Identify which cell holds the provided text, then report its (x, y) central coordinate. 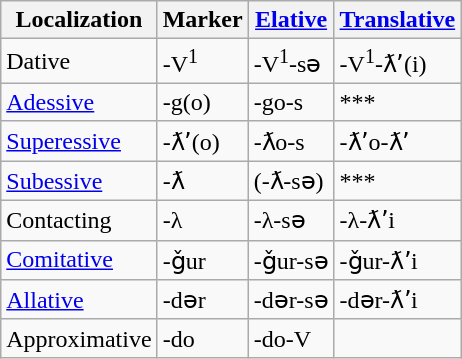
Elative (291, 20)
-ƛ (202, 181)
-V1-sə (291, 62)
Translative (398, 20)
Marker (202, 20)
-dər-sə (291, 300)
Allative (79, 300)
-λ (202, 221)
-go-s (291, 102)
(-ƛ-sə) (291, 181)
-λ-ƛʼi (398, 221)
-ǧur (202, 260)
Adessive (79, 102)
Subessive (79, 181)
Contacting (79, 221)
Localization (79, 20)
Dative (79, 62)
-ƛʼo-ƛʼ (398, 141)
-ƛʼ(o) (202, 141)
-dər-ƛʼi (398, 300)
-do-V (291, 338)
-λ-sə (291, 221)
Approximative (79, 338)
-V1-ƛʼ(i) (398, 62)
Comitative (79, 260)
-dər (202, 300)
-do (202, 338)
-ǧur-sə (291, 260)
Superessive (79, 141)
-V1 (202, 62)
-ǧur-ƛʼi (398, 260)
-g(o) (202, 102)
-ƛo-s (291, 141)
